Return [X, Y] of the center of cell containing provided text 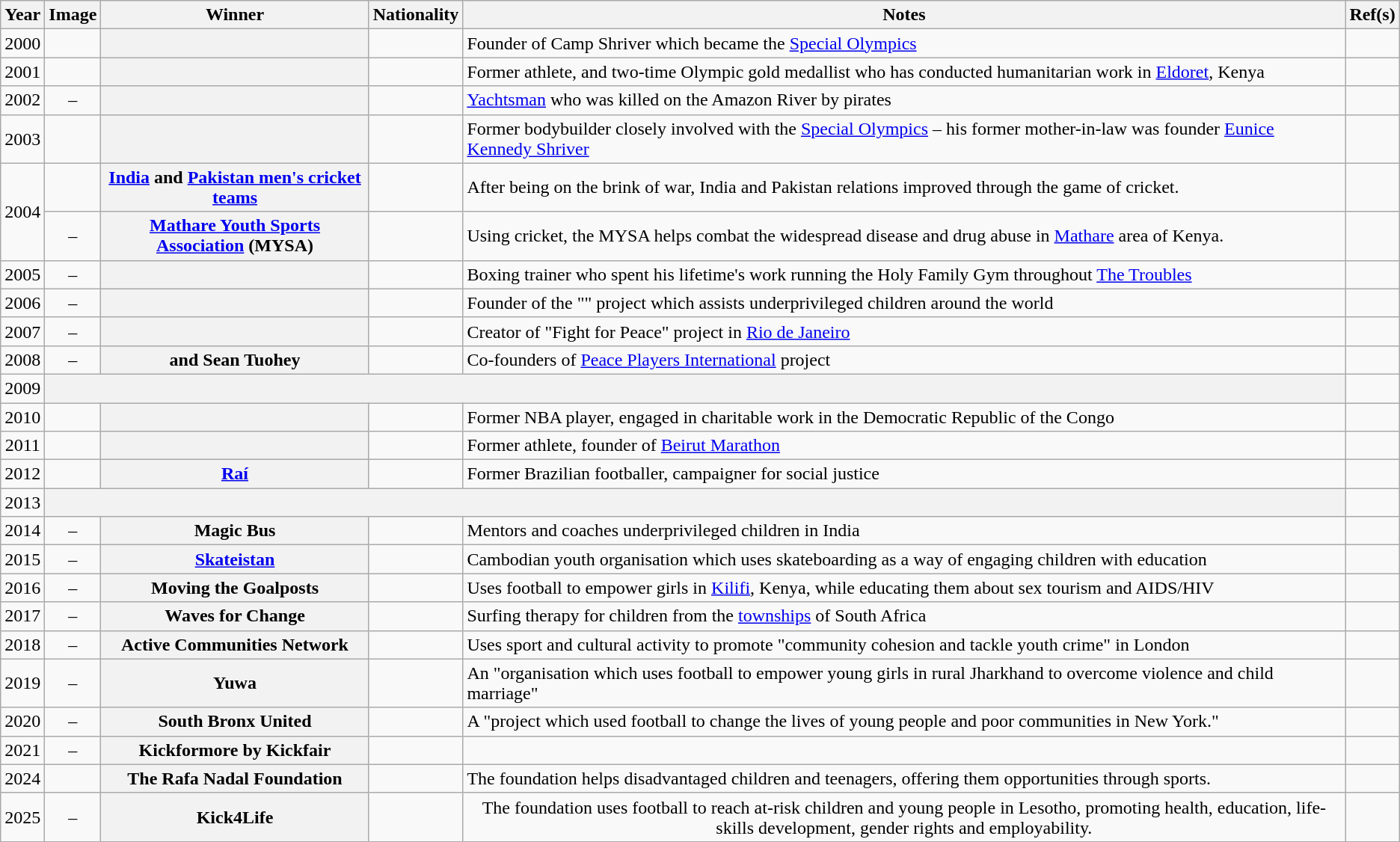
Active Communities Network [235, 645]
Creator of "Fight for Peace" project in Rio de Janeiro [904, 331]
Moving the Goalposts [235, 588]
2009 [22, 388]
2013 [22, 503]
Boxing trainer who spent his lifetime's work running the Holy Family Gym throughout The Troubles [904, 274]
Image [73, 15]
2024 [22, 778]
Founder of Camp Shriver which became the Special Olympics [904, 43]
2000 [22, 43]
2007 [22, 331]
Raí [235, 474]
Former Brazilian footballer, campaigner for social justice [904, 474]
2019 [22, 683]
Winner [235, 15]
After being on the brink of war, India and Pakistan relations improved through the game of cricket. [904, 187]
Former bodybuilder closely involved with the Special Olympics – his former mother-in-law was founder Eunice Kennedy Shriver [904, 139]
2002 [22, 100]
2010 [22, 417]
Year [22, 15]
2025 [22, 817]
India and Pakistan men's cricket teams [235, 187]
Mentors and coaches underprivileged children in India [904, 531]
Nationality [416, 15]
Former athlete, and two-time Olympic gold medallist who has conducted humanitarian work in Eldoret, Kenya [904, 72]
Using cricket, the MYSA helps combat the widespread disease and drug abuse in Mathare area of Kenya. [904, 236]
2021 [22, 750]
Kickformore by Kickfair [235, 750]
Cambodian youth organisation which uses skateboarding as a way of engaging children with education [904, 559]
Yuwa [235, 683]
2005 [22, 274]
2001 [22, 72]
The Rafa Nadal Foundation [235, 778]
Magic Bus [235, 531]
Former athlete, founder of Beirut Marathon [904, 446]
Uses sport and cultural activity to promote "community cohesion and tackle youth crime" in London [904, 645]
Ref(s) [1372, 15]
2006 [22, 303]
Mathare Youth Sports Association (MYSA) [235, 236]
Yachtsman who was killed on the Amazon River by pirates [904, 100]
2008 [22, 360]
2004 [22, 212]
2003 [22, 139]
2018 [22, 645]
2012 [22, 474]
Skateistan [235, 559]
2015 [22, 559]
2011 [22, 446]
South Bronx United [235, 722]
2017 [22, 616]
Surfing therapy for children from the townships of South Africa [904, 616]
The foundation helps disadvantaged children and teenagers, offering them opportunities through sports. [904, 778]
A "project which used football to change the lives of young people and poor communities in New York." [904, 722]
Founder of the "" project which assists underprivileged children around the world [904, 303]
Notes [904, 15]
2014 [22, 531]
Waves for Change [235, 616]
Kick4Life [235, 817]
Uses football to empower girls in Kilifi, Kenya, while educating them about sex tourism and AIDS/HIV [904, 588]
2016 [22, 588]
Co-founders of Peace Players International project [904, 360]
2020 [22, 722]
An "organisation which uses football to empower young girls in rural Jharkhand to overcome violence and child marriage" [904, 683]
and Sean Tuohey [235, 360]
Former NBA player, engaged in charitable work in the Democratic Republic of the Congo [904, 417]
